Pinpoint the cell where the given text exists, returning its (x, y) midpoint coordinate. 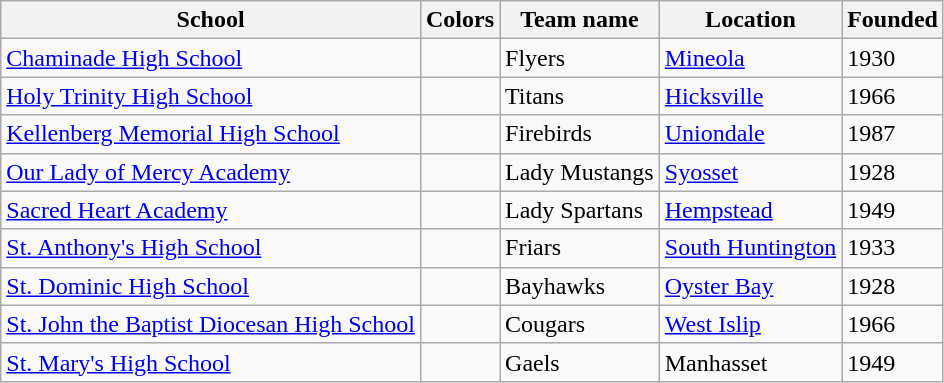
Titans (580, 96)
Kellenberg Memorial High School (211, 134)
1933 (893, 248)
Location (750, 20)
Hicksville (750, 96)
Chaminade High School (211, 58)
West Islip (750, 324)
Syosset (750, 172)
Colors (460, 20)
Holy Trinity High School (211, 96)
Uniondale (750, 134)
Gaels (580, 362)
Flyers (580, 58)
Oyster Bay (750, 286)
Sacred Heart Academy (211, 210)
Friars (580, 248)
St. Anthony's High School (211, 248)
Mineola (750, 58)
South Huntington (750, 248)
Hempstead (750, 210)
Cougars (580, 324)
St. Dominic High School (211, 286)
Firebirds (580, 134)
Founded (893, 20)
Our Lady of Mercy Academy (211, 172)
St. Mary's High School (211, 362)
1987 (893, 134)
Team name (580, 20)
St. John the Baptist Diocesan High School (211, 324)
1930 (893, 58)
Lady Mustangs (580, 172)
Manhasset (750, 362)
Lady Spartans (580, 210)
School (211, 20)
Bayhawks (580, 286)
